Capture the cell that displays the provided text and extract its [X, Y] central coordinate. 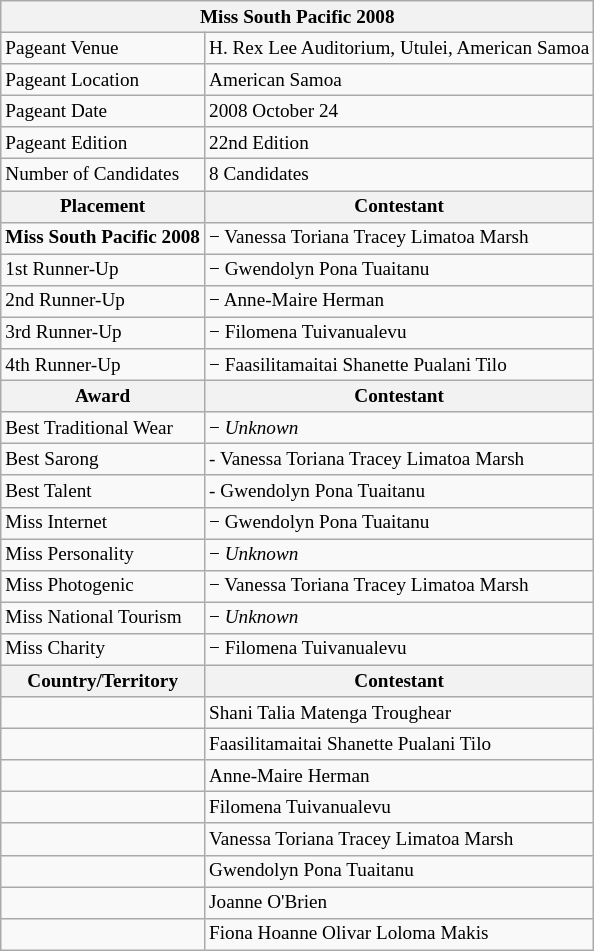
Miss Charity [103, 649]
Faasilitamaitai Shanette Pualani Tilo [400, 744]
4th Runner-Up [103, 365]
Pageant Venue [103, 48]
Miss National Tourism [103, 618]
Anne-Maire Herman [400, 776]
Best Sarong [103, 460]
Country/Territory [103, 681]
1st Runner-Up [103, 270]
− Faasilitamaitai Shanette Pualani Tilo [400, 365]
3rd Runner-Up [103, 333]
Placement [103, 206]
American Samoa [400, 80]
Miss Internet [103, 523]
Fiona Hoanne Olivar Loloma Makis [400, 934]
8 Candidates [400, 175]
Miss Personality [103, 554]
Pageant Date [103, 111]
22nd Edition [400, 143]
- Vanessa Toriana Tracey Limatoa Marsh [400, 460]
Gwendolyn Pona Tuaitanu [400, 871]
Shani Talia Matenga Troughear [400, 713]
− Anne-Maire Herman [400, 301]
H. Rex Lee Auditorium, Utulei, American Samoa [400, 48]
Number of Candidates [103, 175]
Pageant Location [103, 80]
Joanne O'Brien [400, 902]
Best Traditional Wear [103, 428]
- Gwendolyn Pona Tuaitanu [400, 491]
2008 October 24 [400, 111]
Award [103, 396]
Miss Photogenic [103, 586]
2nd Runner-Up [103, 301]
Filomena Tuivanualevu [400, 808]
Pageant Edition [103, 143]
Best Talent [103, 491]
Vanessa Toriana Tracey Limatoa Marsh [400, 839]
